Return [x, y] of the center of cell containing provided text 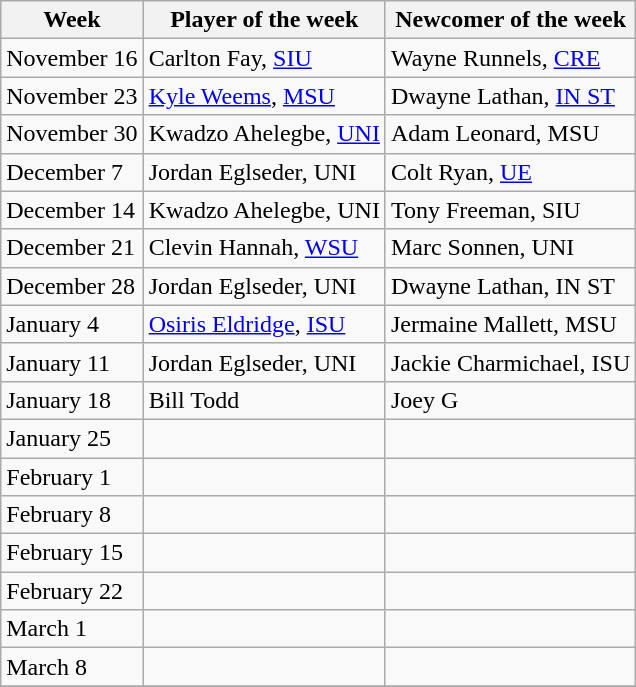
December 28 [72, 286]
January 25 [72, 438]
December 7 [72, 172]
February 15 [72, 553]
Player of the week [264, 20]
Bill Todd [264, 400]
Newcomer of the week [510, 20]
Tony Freeman, SIU [510, 210]
February 8 [72, 515]
Jermaine Mallett, MSU [510, 324]
Kyle Weems, MSU [264, 96]
January 18 [72, 400]
February 22 [72, 591]
Jackie Charmichael, ISU [510, 362]
November 16 [72, 58]
Joey G [510, 400]
Marc Sonnen, UNI [510, 248]
Clevin Hannah, WSU [264, 248]
Carlton Fay, SIU [264, 58]
Adam Leonard, MSU [510, 134]
December 21 [72, 248]
Week [72, 20]
January 4 [72, 324]
Osiris Eldridge, ISU [264, 324]
November 23 [72, 96]
Colt Ryan, UE [510, 172]
December 14 [72, 210]
January 11 [72, 362]
March 8 [72, 667]
February 1 [72, 477]
March 1 [72, 629]
November 30 [72, 134]
Wayne Runnels, CRE [510, 58]
